Capture the cell that displays the provided text and extract its [X, Y] central coordinate. 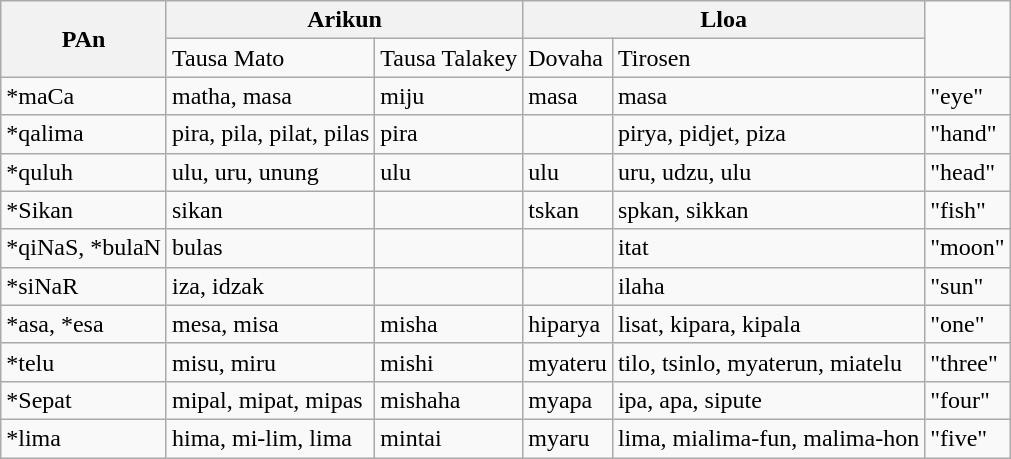
pira [449, 134]
*Sepat [84, 400]
mintai [449, 438]
"one" [968, 324]
sikan [270, 210]
lisat, kipara, kipala [768, 324]
*siNaR [84, 286]
Arikun [344, 20]
lima, mialima-fun, malima-hon [768, 438]
*maCa [84, 96]
PAn [84, 39]
uru, udzu, ulu [768, 172]
"eye" [968, 96]
mipal, mipat, mipas [270, 400]
*qalima [84, 134]
"sun" [968, 286]
iza, idzak [270, 286]
misu, miru [270, 362]
mishi [449, 362]
"hand" [968, 134]
myateru [568, 362]
"five" [968, 438]
matha, masa [270, 96]
"fish" [968, 210]
myaru [568, 438]
tilo, tsinlo, myaterun, miatelu [768, 362]
Tirosen [768, 58]
Lloa [724, 20]
"head" [968, 172]
Tausa Talakey [449, 58]
bulas [270, 248]
*telu [84, 362]
tskan [568, 210]
Tausa Mato [270, 58]
*qiNaS, *bulaN [84, 248]
Dovaha [568, 58]
*Sikan [84, 210]
myapa [568, 400]
"four" [968, 400]
ulu, uru, unung [270, 172]
*asa, *esa [84, 324]
misha [449, 324]
itat [768, 248]
miju [449, 96]
hima, mi-lim, lima [270, 438]
ilaha [768, 286]
*lima [84, 438]
pirya, pidjet, piza [768, 134]
"three" [968, 362]
hiparya [568, 324]
pira, pila, pilat, pilas [270, 134]
spkan, sikkan [768, 210]
mesa, misa [270, 324]
"moon" [968, 248]
mishaha [449, 400]
*quluh [84, 172]
ipa, apa, sipute [768, 400]
